Locate the cell with the specified text and output its (x, y) center coordinate. 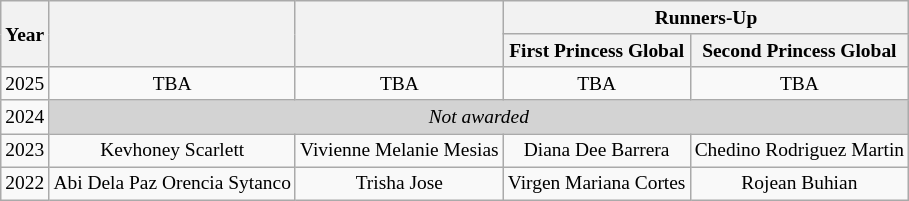
First Princess Global (596, 50)
Diana Dee Barrera (596, 150)
Chedino Rodriguez Martin (800, 150)
Vivienne Melanie Mesias (399, 150)
Abi Dela Paz Orencia Sytanco (172, 184)
Kevhoney Scarlett (172, 150)
Trisha Jose (399, 184)
Year (25, 34)
Rojean Buhian (800, 184)
Second Princess Global (800, 50)
Virgen Mariana Cortes (596, 184)
2022 (25, 184)
2025 (25, 84)
2023 (25, 150)
Not awarded (479, 116)
2024 (25, 116)
Runners-Up (706, 18)
